Return (x, y) of the center of cell containing provided text 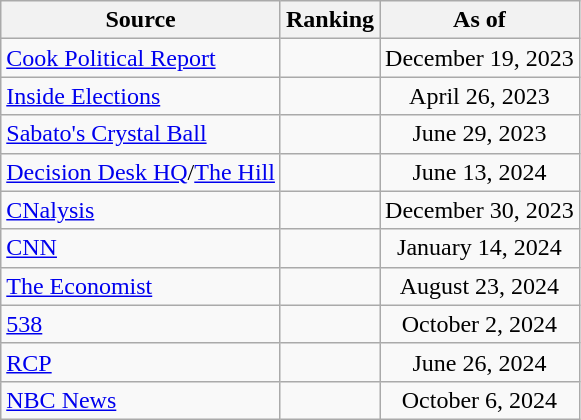
June 29, 2023 (480, 134)
As of (480, 20)
Cook Political Report (141, 58)
The Economist (141, 286)
Ranking (330, 20)
Source (141, 20)
Inside Elections (141, 96)
April 26, 2023 (480, 96)
June 13, 2024 (480, 172)
Decision Desk HQ/The Hill (141, 172)
January 14, 2024 (480, 248)
August 23, 2024 (480, 286)
December 30, 2023 (480, 210)
October 6, 2024 (480, 400)
CNN (141, 248)
Sabato's Crystal Ball (141, 134)
538 (141, 324)
December 19, 2023 (480, 58)
June 26, 2024 (480, 362)
NBC News (141, 400)
CNalysis (141, 210)
October 2, 2024 (480, 324)
RCP (141, 362)
